Output the (X, Y) coordinate of the center of the cell containing the given text.  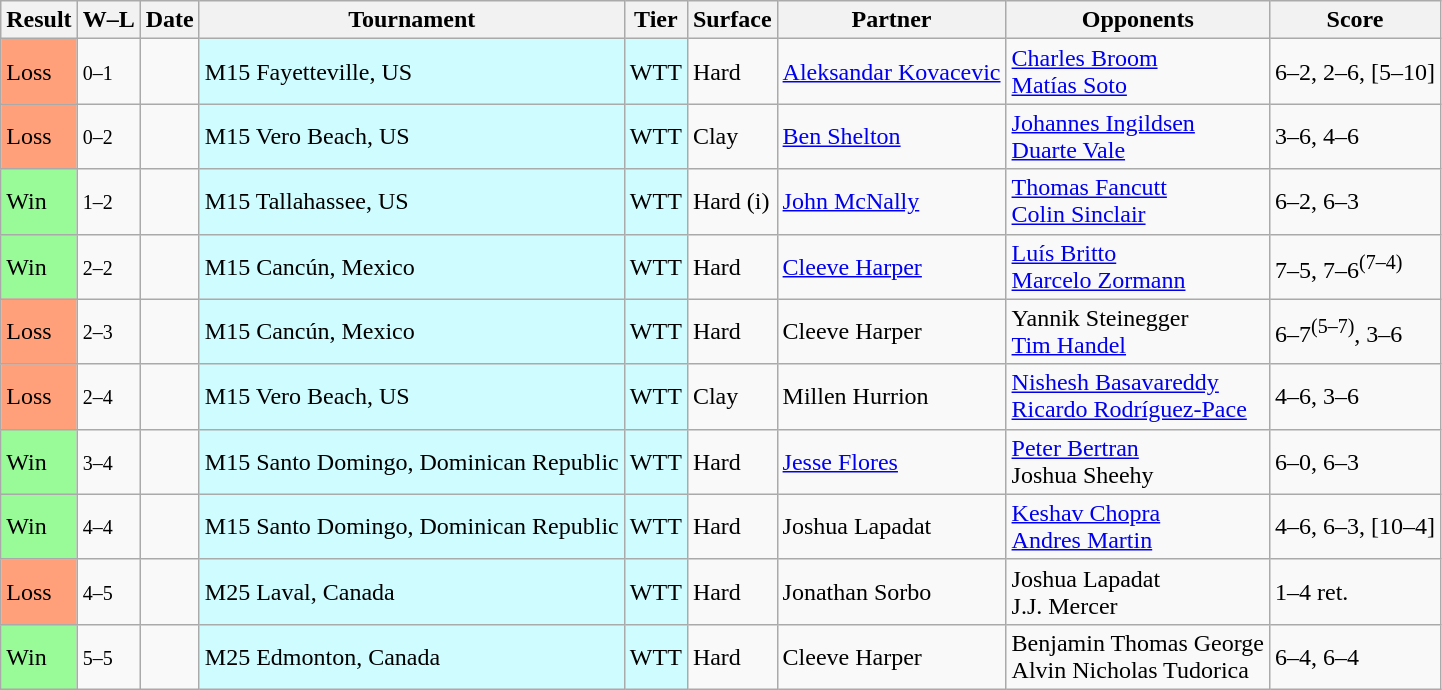
Ben Shelton (892, 136)
1–2 (108, 202)
2–3 (108, 332)
W–L (108, 20)
Joshua Lapadat J.J. Mercer (1138, 592)
Jonathan Sorbo (892, 592)
Charles Broom Matías Soto (1138, 72)
6–2, 6–3 (1354, 202)
Luís Britto Marcelo Zormann (1138, 266)
3–4 (108, 462)
Score (1354, 20)
Surface (732, 20)
2–4 (108, 396)
6–4, 6–4 (1354, 656)
M15 Fayetteville, US (412, 72)
4–6, 3–6 (1354, 396)
4–5 (108, 592)
6–0, 6–3 (1354, 462)
M25 Edmonton, Canada (412, 656)
Tier (656, 20)
Johannes Ingildsen Duarte Vale (1138, 136)
M15 Tallahassee, US (412, 202)
Opponents (1138, 20)
Nishesh Basavareddy Ricardo Rodríguez-Pace (1138, 396)
7–5, 7–6(7–4) (1354, 266)
5–5 (108, 656)
Date (170, 20)
Hard (i) (732, 202)
6–2, 2–6, [5–10] (1354, 72)
Thomas Fancutt Colin Sinclair (1138, 202)
M25 Laval, Canada (412, 592)
Joshua Lapadat (892, 526)
0–1 (108, 72)
John McNally (892, 202)
Keshav Chopra Andres Martin (1138, 526)
Partner (892, 20)
0–2 (108, 136)
3–6, 4–6 (1354, 136)
Millen Hurrion (892, 396)
6–7(5–7), 3–6 (1354, 332)
4–4 (108, 526)
Result (39, 20)
Benjamin Thomas George Alvin Nicholas Tudorica (1138, 656)
2–2 (108, 266)
Tournament (412, 20)
1–4 ret. (1354, 592)
Peter Bertran Joshua Sheehy (1138, 462)
Jesse Flores (892, 462)
4–6, 6–3, [10–4] (1354, 526)
Aleksandar Kovacevic (892, 72)
Yannik Steinegger Tim Handel (1138, 332)
